Determine the (x, y) coordinate at the center of the cell enclosing the given text.  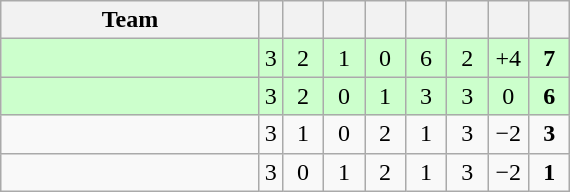
+4 (508, 58)
Team (130, 20)
7 (550, 58)
